Locate the cell with the specified text and output its (x, y) center coordinate. 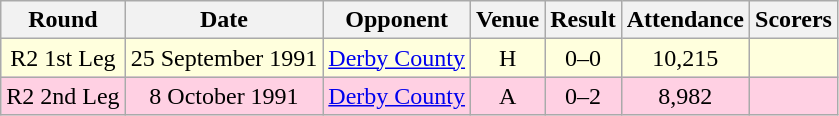
0–2 (583, 96)
0–0 (583, 58)
10,215 (685, 58)
Round (63, 20)
25 September 1991 (224, 58)
8 October 1991 (224, 96)
R2 2nd Leg (63, 96)
Opponent (397, 20)
Scorers (794, 20)
Venue (508, 20)
Date (224, 20)
Attendance (685, 20)
A (508, 96)
Result (583, 20)
R2 1st Leg (63, 58)
H (508, 58)
8,982 (685, 96)
